Output the (X, Y) coordinate of the center of the cell containing the given text.  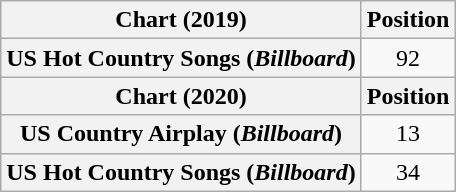
Chart (2019) (181, 20)
92 (408, 58)
13 (408, 134)
US Country Airplay (Billboard) (181, 134)
34 (408, 172)
Chart (2020) (181, 96)
